Determine the [X, Y] coordinate at the center of the cell enclosing the given text.  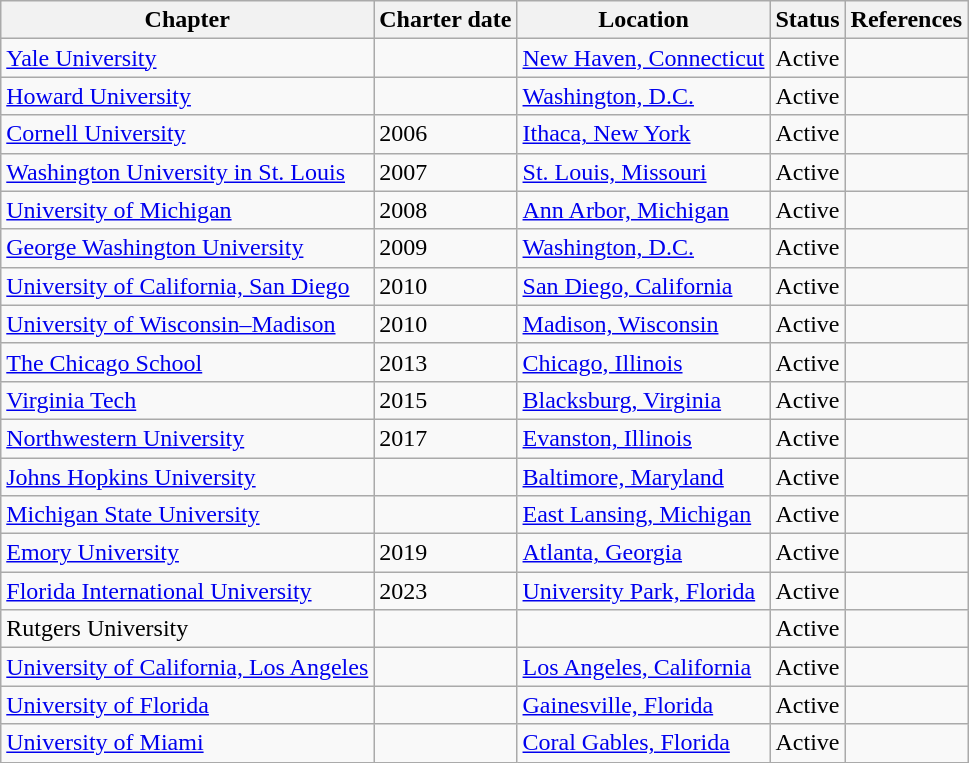
Washington University in St. Louis [188, 172]
Northwestern University [188, 438]
Ithaca, New York [644, 134]
Baltimore, Maryland [644, 477]
University of Miami [188, 743]
George Washington University [188, 248]
Atlanta, Georgia [644, 553]
2019 [446, 553]
Location [644, 20]
New Haven, Connecticut [644, 58]
Charter date [446, 20]
Johns Hopkins University [188, 477]
Gainesville, Florida [644, 705]
Chicago, Illinois [644, 362]
East Lansing, Michigan [644, 515]
University of Florida [188, 705]
2023 [446, 591]
University of California, San Diego [188, 286]
Status [808, 20]
Howard University [188, 96]
Blacksburg, Virginia [644, 400]
2015 [446, 400]
San Diego, California [644, 286]
2006 [446, 134]
Michigan State University [188, 515]
University of California, Los Angeles [188, 667]
References [906, 20]
University Park, Florida [644, 591]
Virginia Tech [188, 400]
2007 [446, 172]
Florida International University [188, 591]
2009 [446, 248]
2013 [446, 362]
Los Angeles, California [644, 667]
Evanston, Illinois [644, 438]
Cornell University [188, 134]
St. Louis, Missouri [644, 172]
Chapter [188, 20]
The Chicago School [188, 362]
2017 [446, 438]
University of Michigan [188, 210]
2008 [446, 210]
Emory University [188, 553]
Madison, Wisconsin [644, 324]
Yale University [188, 58]
Ann Arbor, Michigan [644, 210]
University of Wisconsin–Madison [188, 324]
Coral Gables, Florida [644, 743]
Rutgers University [188, 629]
